Pinpoint the cell where the given text exists, returning its [x, y] midpoint coordinate. 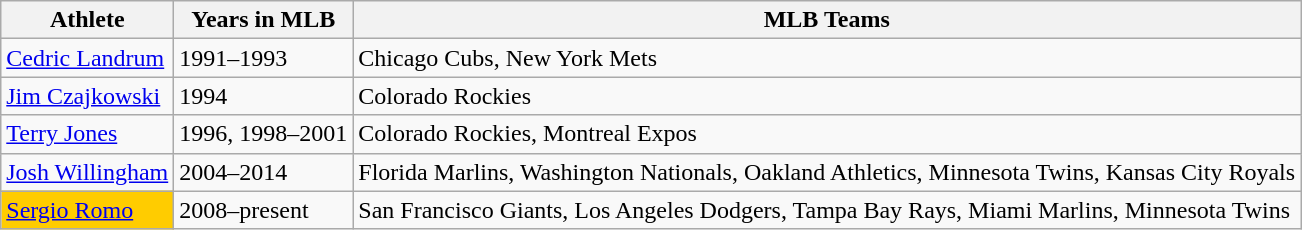
Colorado Rockies, Montreal Expos [827, 134]
Years in MLB [264, 20]
Jim Czajkowski [88, 96]
San Francisco Giants, Los Angeles Dodgers, Tampa Bay Rays, Miami Marlins, Minnesota Twins [827, 210]
MLB Teams [827, 20]
Colorado Rockies [827, 96]
2008–present [264, 210]
2004–2014 [264, 172]
Chicago Cubs, New York Mets [827, 58]
1991–1993 [264, 58]
Cedric Landrum [88, 58]
Florida Marlins, Washington Nationals, Oakland Athletics, Minnesota Twins, Kansas City Royals [827, 172]
1994 [264, 96]
Terry Jones [88, 134]
1996, 1998–2001 [264, 134]
Josh Willingham [88, 172]
Sergio Romo [88, 210]
Athlete [88, 20]
